Search for the cell housing the specified text and yield its [x, y] center coordinate. 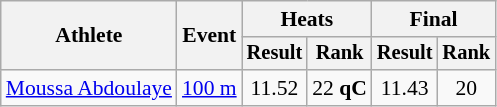
20 [466, 88]
22 qC [340, 88]
Moussa Abdoulaye [89, 88]
Athlete [89, 36]
11.43 [405, 88]
Event [210, 36]
100 m [210, 88]
Final [434, 19]
11.52 [275, 88]
Heats [307, 19]
